Extract the (X, Y) coordinate from the center of the cell holding the provided text.  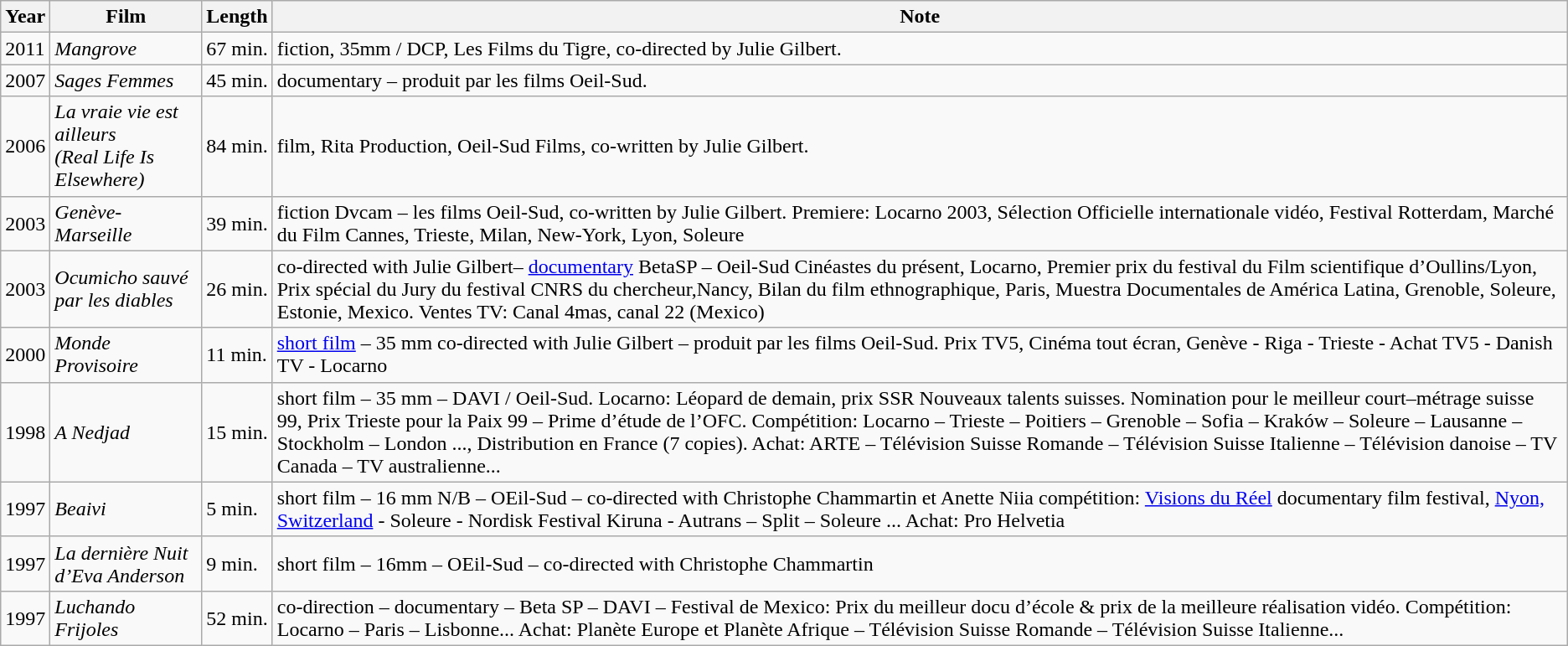
Ocumicho sauvé par les diables (126, 289)
2007 (25, 80)
Luchando Frijoles (126, 618)
2000 (25, 355)
documentary – produit par les films Oeil-Sud. (920, 80)
short film – 16mm – OEil-Sud – co-directed with Christophe Chammartin (920, 563)
Note (920, 17)
45 min. (237, 80)
52 min. (237, 618)
fiction, 35mm / DCP, Les Films du Tigre, co-directed by Julie Gilbert. (920, 49)
film, Rita Production, Oeil-Sud Films, co-written by Julie Gilbert. (920, 146)
26 min. (237, 289)
A Nedjad (126, 432)
Mangrove (126, 49)
9 min. (237, 563)
39 min. (237, 223)
67 min. (237, 49)
Monde Provisoire (126, 355)
Year (25, 17)
1998 (25, 432)
La vraie vie est ailleurs(Real Life Is Elsewhere) (126, 146)
La dernière Nuit d’Eva Anderson (126, 563)
Film (126, 17)
Beaivi (126, 509)
Length (237, 17)
2011 (25, 49)
2006 (25, 146)
Sages Femmes (126, 80)
15 min. (237, 432)
84 min. (237, 146)
5 min. (237, 509)
11 min. (237, 355)
Genève-Marseille (126, 223)
